Return the [X, Y] coordinate for the center point of the cell that contains the specified text.  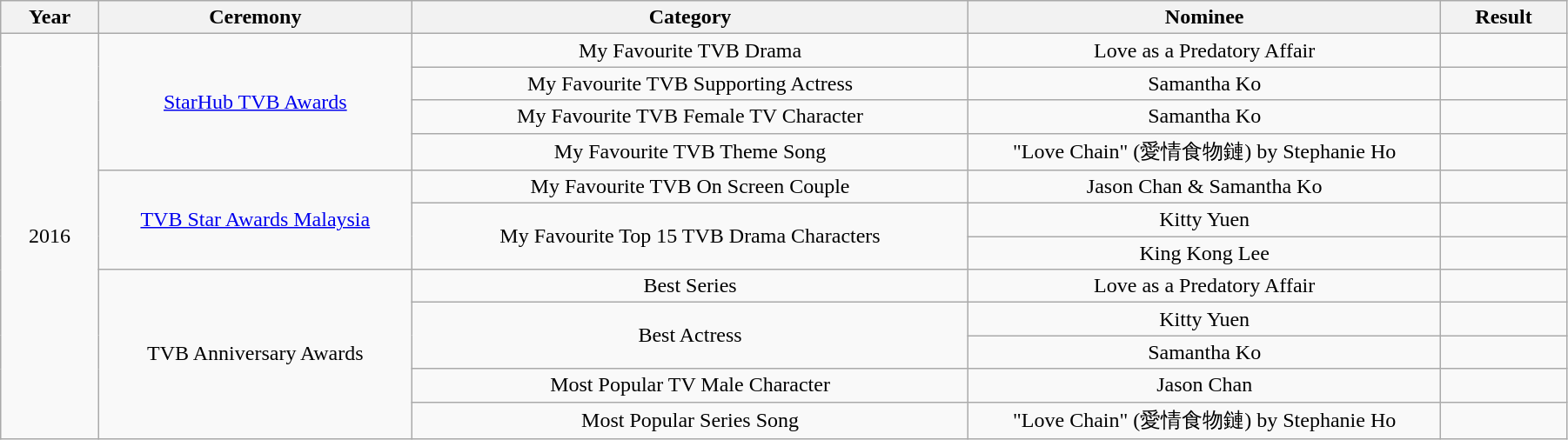
Result [1504, 17]
Year [50, 17]
My Favourite TVB Female TV Character [689, 117]
Most Popular TV Male Character [689, 385]
2016 [50, 237]
My Favourite TVB Supporting Actress [689, 83]
Jason Chan [1204, 385]
My Favourite Top 15 TVB Drama Characters [689, 237]
Nominee [1204, 17]
Most Popular Series Song [689, 421]
Category [689, 17]
TVB Star Awards Malaysia [255, 220]
My Favourite TVB Theme Song [689, 151]
Jason Chan & Samantha Ko [1204, 187]
Best Actress [689, 336]
Best Series [689, 286]
My Favourite TVB On Screen Couple [689, 187]
Ceremony [255, 17]
TVB Anniversary Awards [255, 355]
King Kong Lee [1204, 253]
StarHub TVB Awards [255, 103]
My Favourite TVB Drama [689, 50]
